For the text-containing cell, return its midpoint in [x, y] coordinate format. 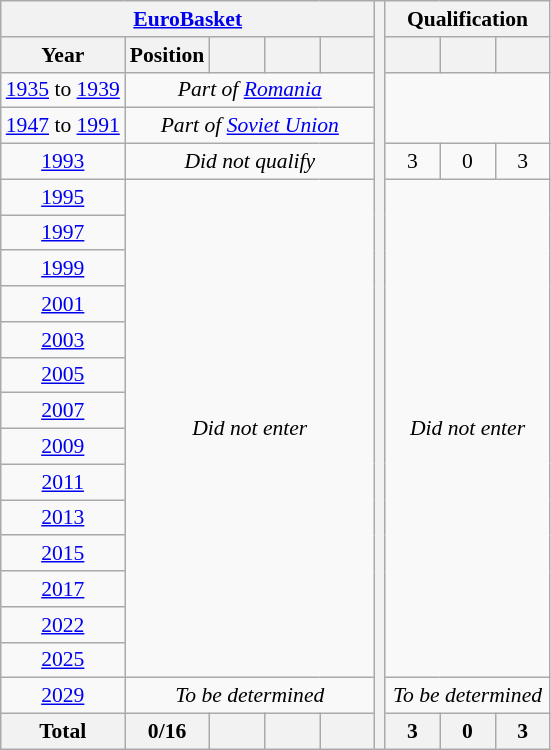
2005 [63, 375]
Year [63, 55]
EuroBasket [188, 19]
2025 [63, 660]
1999 [63, 269]
Part of Soviet Union [250, 126]
2009 [63, 447]
Did not qualify [250, 162]
1995 [63, 197]
2029 [63, 696]
1947 to 1991 [63, 126]
1993 [63, 162]
1935 to 1939 [63, 90]
2022 [63, 625]
1997 [63, 233]
2007 [63, 411]
Position [167, 55]
Part of Romania [250, 90]
2017 [63, 589]
0/16 [167, 732]
Total [63, 732]
2011 [63, 482]
2001 [63, 304]
Qualification [468, 19]
2013 [63, 518]
2015 [63, 554]
2003 [63, 340]
